Scan for the cell matching the given text and deliver its [x, y] coordinate at center. 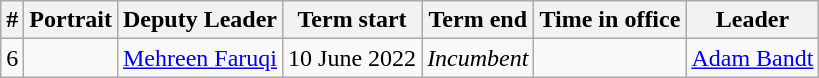
6 [12, 58]
Time in office [610, 20]
10 June 2022 [352, 58]
Portrait [71, 20]
Leader [752, 20]
Term end [478, 20]
# [12, 20]
Deputy Leader [200, 20]
Term start [352, 20]
Adam Bandt [752, 58]
Mehreen Faruqi [200, 58]
Incumbent [478, 58]
